Detect which cell encompasses the target text, then output its (x, y) center coordinate. 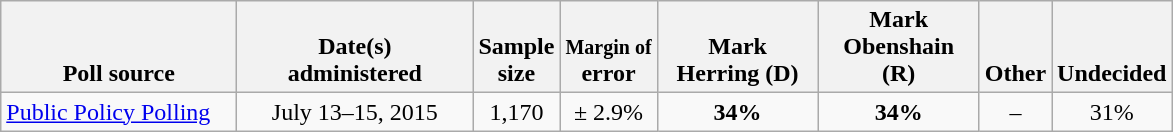
± 2.9% (608, 112)
Poll source (119, 47)
31% (1112, 112)
Samplesize (516, 47)
Public Policy Polling (119, 112)
– (1015, 112)
1,170 (516, 112)
MarkHerring (D) (738, 47)
Undecided (1112, 47)
Date(s)administered (355, 47)
Margin oferror (608, 47)
July 13–15, 2015 (355, 112)
MarkObenshain (R) (898, 47)
Other (1015, 47)
